Provide the (x, y) coordinate of the cell's center where the given text is located.  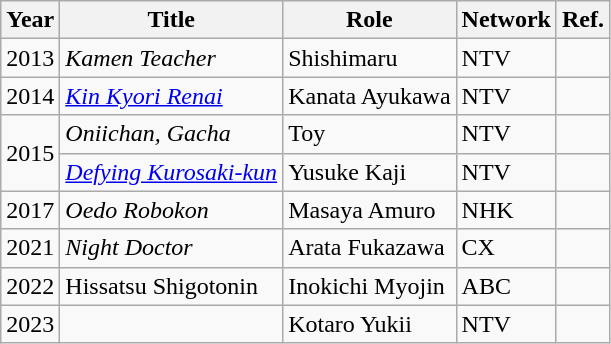
2021 (30, 248)
Yusuke Kaji (370, 172)
Role (370, 20)
CX (506, 248)
Oniichan, Gacha (172, 134)
Ref. (582, 20)
NHK (506, 210)
2017 (30, 210)
ABC (506, 286)
Network (506, 20)
Kamen Teacher (172, 58)
Shishimaru (370, 58)
Arata Fukazawa (370, 248)
Night Doctor (172, 248)
Title (172, 20)
Kotaro Yukii (370, 324)
2013 (30, 58)
Masaya Amuro (370, 210)
2015 (30, 153)
Inokichi Myojin (370, 286)
Kin Kyori Renai (172, 96)
Toy (370, 134)
Oedo Robokon (172, 210)
Hissatsu Shigotonin (172, 286)
Year (30, 20)
2022 (30, 286)
2014 (30, 96)
Defying Kurosaki-kun (172, 172)
2023 (30, 324)
Kanata Ayukawa (370, 96)
